Return (x, y) of the center of cell containing provided text 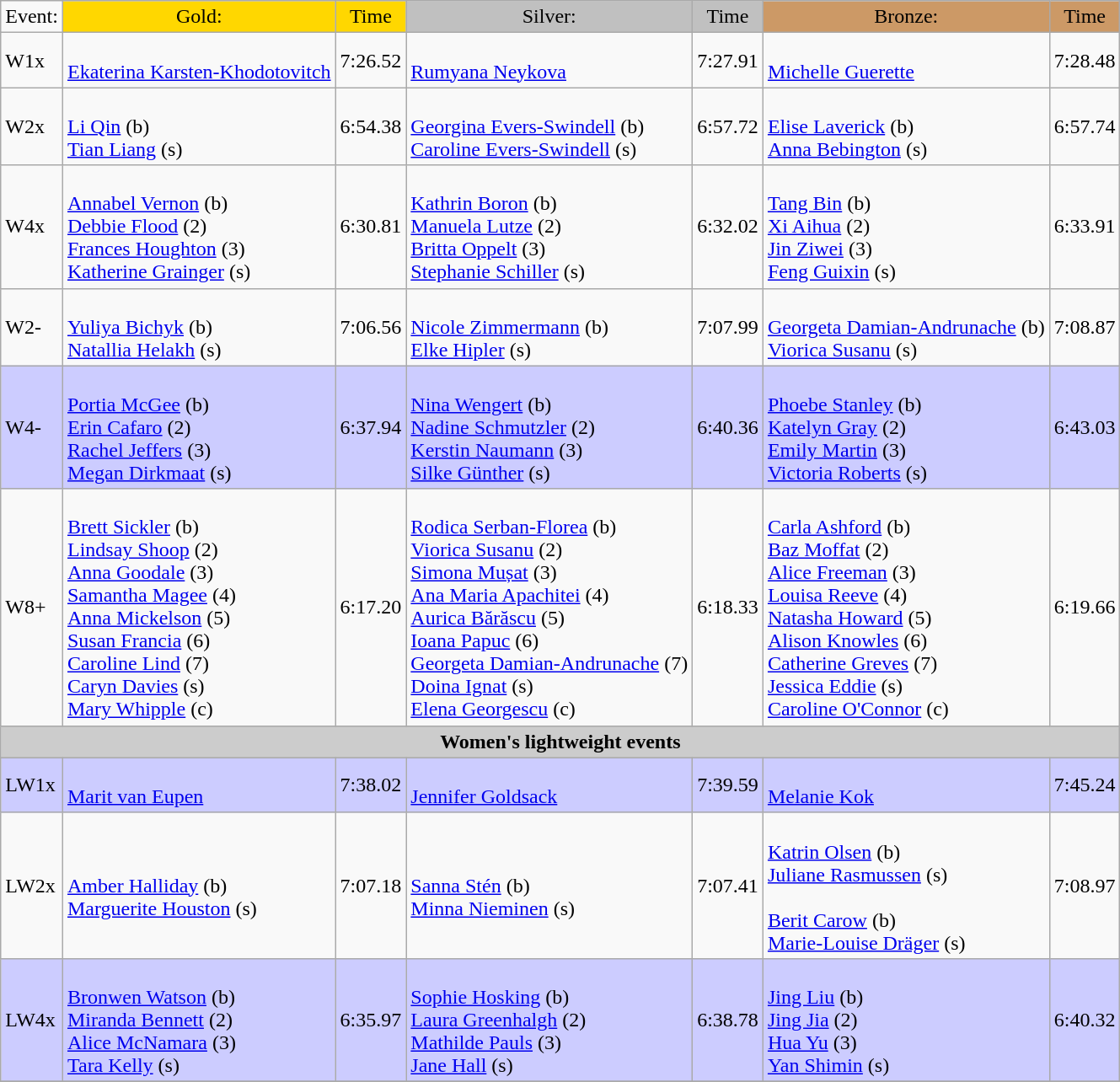
Tang Bin (b)Xi Aihua (2)Jin Ziwei (3)Feng Guixin (s) (906, 227)
7:27.91 (728, 61)
Amber Halliday (b)Marguerite Houston (s) (199, 885)
W1x (32, 61)
7:07.99 (728, 327)
6:17.20 (371, 607)
Georgina Evers-Swindell (b)Caroline Evers-Swindell (s) (549, 126)
6:54.38 (371, 126)
7:26.52 (371, 61)
Jennifer Goldsack (549, 785)
Gold: (199, 17)
Kathrin Boron (b)Manuela Lutze (2)Britta Oppelt (3)Stephanie Schiller (s) (549, 227)
W2- (32, 327)
7:07.41 (728, 885)
7:38.02 (371, 785)
Women's lightweight events (560, 742)
6:43.03 (1085, 427)
Phoebe Stanley (b)Katelyn Gray (2)Emily Martin (3)Victoria Roberts (s) (906, 427)
7:39.59 (728, 785)
Jing Liu (b)Jing Jia (2)Hua Yu (3)Yan Shimin (s) (906, 1020)
6:18.33 (728, 607)
6:37.94 (371, 427)
Melanie Kok (906, 785)
6:19.66 (1085, 607)
Li Qin (b)Tian Liang (s) (199, 126)
Event: (32, 17)
6:33.91 (1085, 227)
LW4x (32, 1020)
W4x (32, 227)
Nicole Zimmermann (b)Elke Hipler (s) (549, 327)
Ekaterina Karsten-Khodotovitch (199, 61)
6:40.36 (728, 427)
6:57.74 (1085, 126)
LW1x (32, 785)
7:08.97 (1085, 885)
Rumyana Neykova (549, 61)
6:40.32 (1085, 1020)
LW2x (32, 885)
6:35.97 (371, 1020)
W2x (32, 126)
Sanna Stén (b)Minna Nieminen (s) (549, 885)
7:45.24 (1085, 785)
Bronwen Watson (b)Miranda Bennett (2)Alice McNamara (3)Tara Kelly (s) (199, 1020)
7:08.87 (1085, 327)
6:57.72 (728, 126)
Marit van Eupen (199, 785)
Elise Laverick (b)Anna Bebington (s) (906, 126)
Silver: (549, 17)
Yuliya Bichyk (b)Natallia Helakh (s) (199, 327)
Bronze: (906, 17)
Nina Wengert (b)Nadine Schmutzler (2)Kerstin Naumann (3)Silke Günther (s) (549, 427)
7:07.18 (371, 885)
W8+ (32, 607)
6:38.78 (728, 1020)
Annabel Vernon (b)Debbie Flood (2)Frances Houghton (3)Katherine Grainger (s) (199, 227)
Georgeta Damian-Andrunache (b)Viorica Susanu (s) (906, 327)
6:30.81 (371, 227)
7:06.56 (371, 327)
Portia McGee (b)Erin Cafaro (2)Rachel Jeffers (3)Megan Dirkmaat (s) (199, 427)
Sophie Hosking (b)Laura Greenhalgh (2)Mathilde Pauls (3)Jane Hall (s) (549, 1020)
6:32.02 (728, 227)
Michelle Guerette (906, 61)
W4- (32, 427)
7:28.48 (1085, 61)
Katrin Olsen (b)Juliane Rasmussen (s) Berit Carow (b)Marie-Louise Dräger (s) (906, 885)
